Search for the cell housing the specified text and yield its [X, Y] center coordinate. 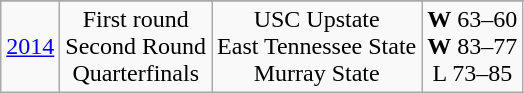
2014 [30, 47]
USC UpstateEast Tennessee StateMurray State [317, 47]
W 63–60W 83–77L 73–85 [472, 47]
First roundSecond RoundQuarterfinals [136, 47]
